Output the [x, y] coordinate of the center of the cell containing the given text.  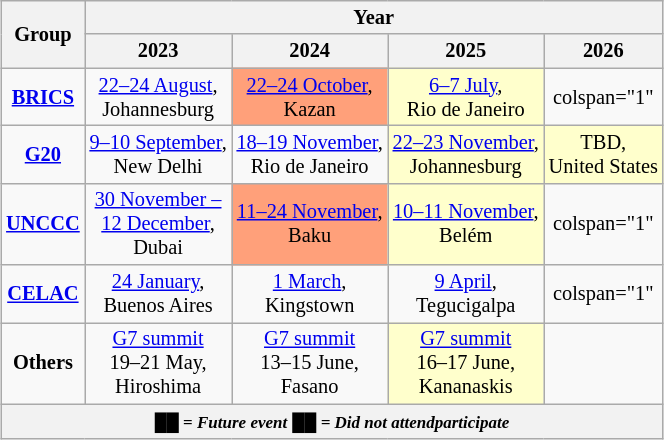
24 January, Buenos Aires [158, 294]
9 April, Tegucigalpa [466, 294]
22–23 November, Johannesburg [466, 154]
G7 summit16–17 June, Kananaskis [466, 363]
22–24 October, Kazan [310, 97]
2026 [604, 51]
22–24 August, Johannesburg [158, 97]
2023 [158, 51]
10–11 November, Belém [466, 224]
2025 [466, 51]
██ = Future event ██ = Did not attendparticipate [332, 421]
TBD, United States [604, 154]
Year [374, 17]
Group [42, 34]
9–10 September, New Delhi [158, 154]
BRICS [42, 97]
G20 [42, 154]
6–7 July, Rio de Janeiro [466, 97]
1 March, Kingstown [310, 294]
11–24 November, Baku [310, 224]
30 November –12 December, Dubai [158, 224]
18–19 November, Rio de Janeiro [310, 154]
CELAC [42, 294]
2024 [310, 51]
G7 summit19–21 May, Hiroshima [158, 363]
Others [42, 363]
G7 summit13–15 June, Fasano [310, 363]
UNCCC [42, 224]
